Pinpoint the cell where the given text exists, returning its (x, y) midpoint coordinate. 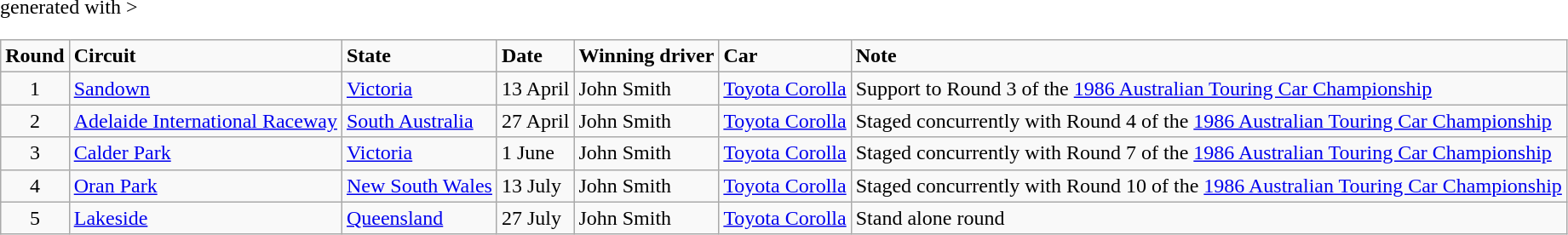
State (419, 56)
1 (35, 89)
Sandown (205, 89)
Round (35, 56)
3 (35, 153)
5 (35, 218)
Lakeside (205, 218)
South Australia (419, 121)
Oran Park (205, 186)
Support to Round 3 of the 1986 Australian Touring Car Championship (1209, 89)
2 (35, 121)
Stand alone round (1209, 218)
Winning driver (646, 56)
4 (35, 186)
Date (535, 56)
Adelaide International Raceway (205, 121)
Car (785, 56)
Staged concurrently with Round 10 of the 1986 Australian Touring Car Championship (1209, 186)
Queensland (419, 218)
27 April (535, 121)
Circuit (205, 56)
Staged concurrently with Round 7 of the 1986 Australian Touring Car Championship (1209, 153)
Note (1209, 56)
27 July (535, 218)
Staged concurrently with Round 4 of the 1986 Australian Touring Car Championship (1209, 121)
New South Wales (419, 186)
1 June (535, 153)
13 April (535, 89)
Calder Park (205, 153)
13 July (535, 186)
